Pinpoint the cell where the given text exists, returning its (x, y) midpoint coordinate. 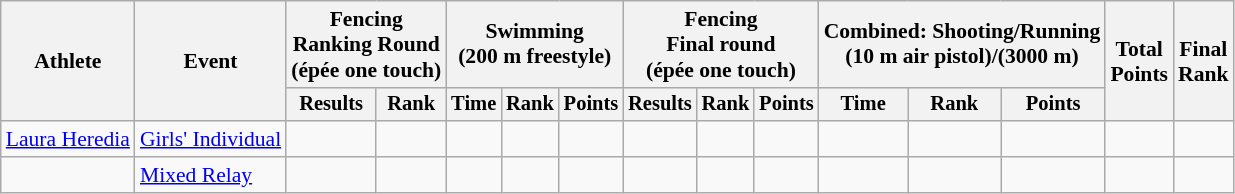
Athlete (68, 61)
Mixed Relay (210, 175)
FencingFinal round(épée one touch) (721, 44)
FencingRanking Round(épée one touch) (366, 44)
Combined: Shooting/Running(10 m air pistol)/(3000 m) (962, 44)
Event (210, 61)
Girls' Individual (210, 139)
FinalRank (1204, 61)
Laura Heredia (68, 139)
Swimming(200 m freestyle) (534, 44)
TotalPoints (1139, 61)
